Find where the given text appears and provide that cell's center as (x, y) coordinate. 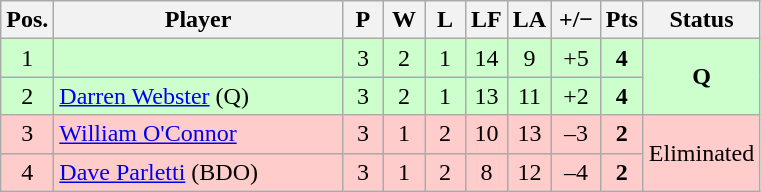
–3 (576, 134)
10 (487, 134)
LA (529, 20)
Eliminated (701, 153)
Q (701, 77)
9 (529, 58)
Pts (622, 20)
+2 (576, 96)
Player (198, 20)
LF (487, 20)
P (362, 20)
14 (487, 58)
W (404, 20)
+/− (576, 20)
11 (529, 96)
+5 (576, 58)
Darren Webster (Q) (198, 96)
12 (529, 172)
L (444, 20)
Pos. (28, 20)
William O'Connor (198, 134)
Dave Parletti (BDO) (198, 172)
–4 (576, 172)
Status (701, 20)
8 (487, 172)
